Extract the [X, Y] coordinate from the center of the cell holding the provided text.  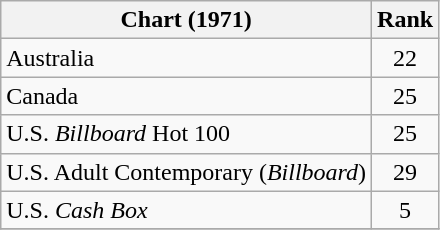
U.S. Cash Box [186, 210]
5 [406, 210]
U.S. Adult Contemporary (Billboard) [186, 172]
Canada [186, 96]
29 [406, 172]
Australia [186, 58]
22 [406, 58]
Rank [406, 20]
Chart (1971) [186, 20]
U.S. Billboard Hot 100 [186, 134]
